Extract the [x, y] coordinate from the center of the cell holding the provided text.  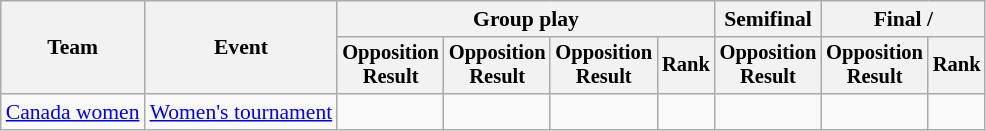
Semifinal [768, 19]
Canada women [73, 112]
Event [242, 48]
Team [73, 48]
Final / [903, 19]
Group play [526, 19]
Women's tournament [242, 112]
